Determine the (x, y) coordinate at the center of the cell enclosing the given text.  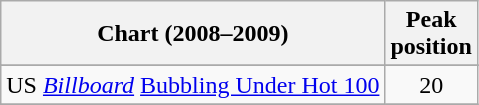
Peakposition (431, 34)
20 (431, 85)
Chart (2008–2009) (193, 34)
US Billboard Bubbling Under Hot 100 (193, 85)
